Provide the (X, Y) coordinate of the cell's center where the given text is located.  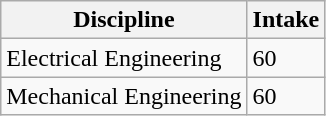
Mechanical Engineering (124, 96)
Discipline (124, 20)
Intake (286, 20)
Electrical Engineering (124, 58)
